Identify which cell holds the provided text, then report its (X, Y) central coordinate. 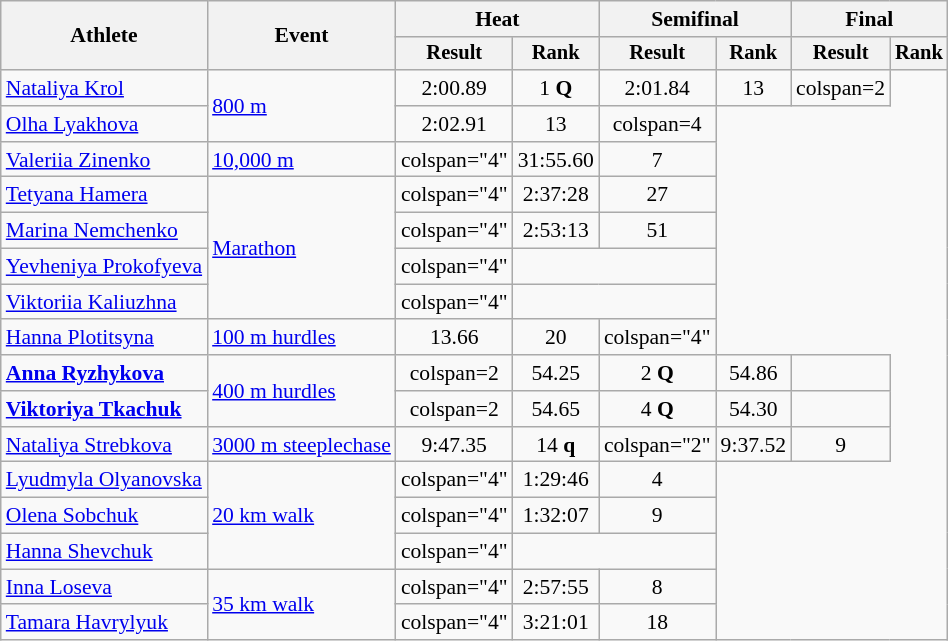
Viktoriya Tkachuk (104, 409)
51 (658, 231)
2:37:28 (556, 195)
1 Q (556, 88)
Heat (498, 19)
31:55.60 (556, 160)
2:02.91 (454, 124)
54.30 (754, 409)
Lyudmyla Olyanovska (104, 480)
14 q (556, 445)
27 (658, 195)
2:01.84 (658, 88)
colspan="2" (658, 445)
9:37.52 (754, 445)
Nataliya Strebkova (104, 445)
2:53:13 (556, 231)
54.65 (556, 409)
9:47.35 (454, 445)
100 m hurdles (302, 338)
Semifinal (695, 19)
Final (870, 19)
Tetyana Hamera (104, 195)
Inna Loseva (104, 587)
Olha Lyakhova (104, 124)
Tamara Havrylyuk (104, 623)
Hanna Shevchuk (104, 552)
20 (556, 338)
2:57:55 (556, 587)
13.66 (454, 338)
3:21:01 (556, 623)
Viktoriia Kaliuzhna (104, 302)
1:32:07 (556, 516)
2 Q (658, 373)
Marina Nemchenko (104, 231)
8 (658, 587)
Valeriia Zinenko (104, 160)
400 m hurdles (302, 390)
4 (658, 480)
Yevheniya Prokofyeva (104, 267)
Nataliya Krol (104, 88)
18 (658, 623)
3000 m steeplechase (302, 445)
Olena Sobchuk (104, 516)
1:29:46 (556, 480)
Athlete (104, 36)
20 km walk (302, 516)
Event (302, 36)
7 (658, 160)
Marathon (302, 248)
35 km walk (302, 604)
800 m (302, 106)
colspan=4 (658, 124)
4 Q (658, 409)
2:00.89 (454, 88)
54.25 (556, 373)
54.86 (754, 373)
10,000 m (302, 160)
Anna Ryzhykova (104, 373)
Hanna Plotitsyna (104, 338)
